Find where the given text appears and provide that cell's center as (X, Y) coordinate. 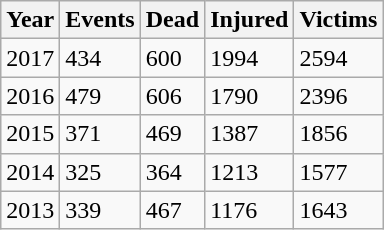
1856 (338, 134)
2015 (30, 134)
600 (172, 58)
479 (100, 96)
371 (100, 134)
606 (172, 96)
1387 (250, 134)
339 (100, 210)
325 (100, 172)
469 (172, 134)
Year (30, 20)
467 (172, 210)
2014 (30, 172)
1176 (250, 210)
1643 (338, 210)
2016 (30, 96)
1994 (250, 58)
2017 (30, 58)
Injured (250, 20)
1790 (250, 96)
1577 (338, 172)
Events (100, 20)
434 (100, 58)
1213 (250, 172)
364 (172, 172)
Victims (338, 20)
2594 (338, 58)
2396 (338, 96)
2013 (30, 210)
Dead (172, 20)
